From the cell containing the given text, extract its center point as [X, Y] coordinate. 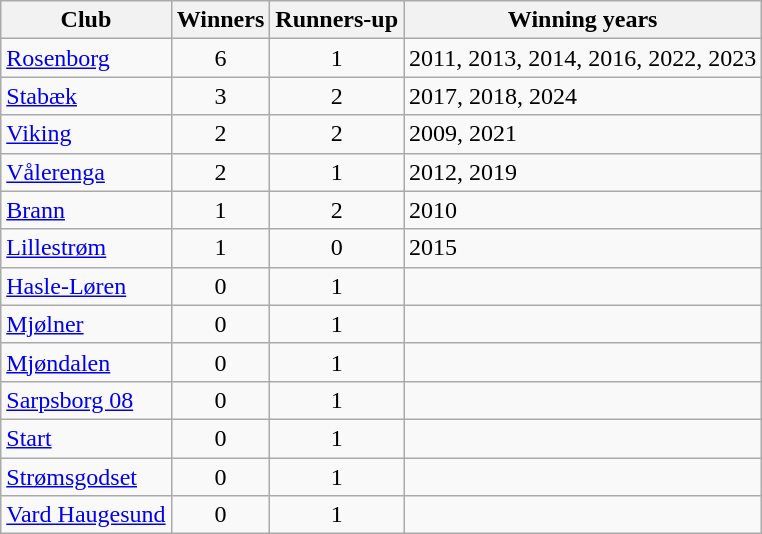
Mjøndalen [86, 362]
Mjølner [86, 324]
Winning years [583, 20]
Brann [86, 210]
Hasle-Løren [86, 286]
2009, 2021 [583, 134]
Viking [86, 134]
2017, 2018, 2024 [583, 96]
Start [86, 438]
Sarpsborg 08 [86, 400]
2010 [583, 210]
2015 [583, 248]
Stabæk [86, 96]
Vålerenga [86, 172]
Strømsgodset [86, 477]
Lillestrøm [86, 248]
2012, 2019 [583, 172]
Club [86, 20]
Rosenborg [86, 58]
3 [220, 96]
6 [220, 58]
Runners-up [337, 20]
Winners [220, 20]
Vard Haugesund [86, 515]
2011, 2013, 2014, 2016, 2022, 2023 [583, 58]
